Return [x, y] of the center of cell containing provided text 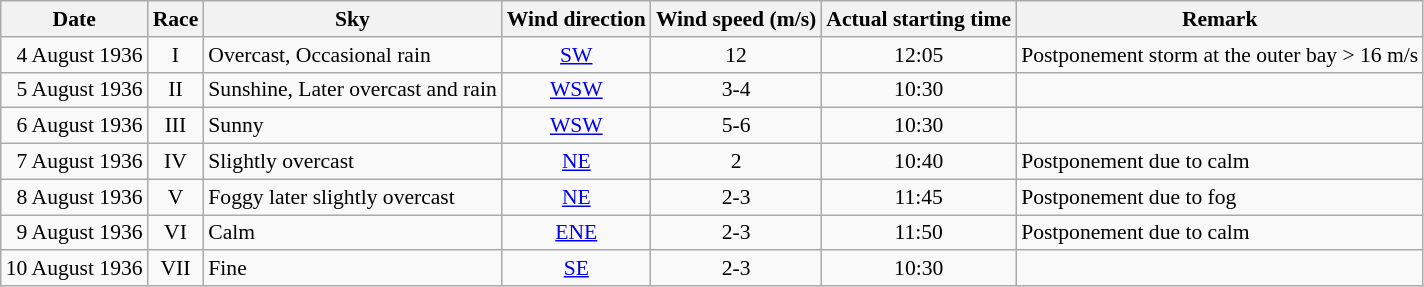
12:05 [918, 55]
ENE [576, 233]
Sunshine, Later overcast and rain [352, 90]
Sky [352, 19]
Foggy later slightly overcast [352, 197]
VI [176, 233]
Remark [1220, 19]
12 [736, 55]
2 [736, 162]
Overcast, Occasional rain [352, 55]
5-6 [736, 126]
SW [576, 55]
III [176, 126]
8 August 1936 [74, 197]
Slightly overcast [352, 162]
Race [176, 19]
10:40 [918, 162]
V [176, 197]
IV [176, 162]
Date [74, 19]
10 August 1936 [74, 269]
3-4 [736, 90]
Postponement due to fog [1220, 197]
VII [176, 269]
4 August 1936 [74, 55]
Actual starting time [918, 19]
I [176, 55]
Postponement storm at the outer bay > 16 m/s [1220, 55]
Wind speed (m/s) [736, 19]
SE [576, 269]
Fine [352, 269]
Sunny [352, 126]
Wind direction [576, 19]
6 August 1936 [74, 126]
11:50 [918, 233]
9 August 1936 [74, 233]
7 August 1936 [74, 162]
Calm [352, 233]
5 August 1936 [74, 90]
II [176, 90]
11:45 [918, 197]
